Provide the (x, y) coordinate of the cell's center where the given text is located.  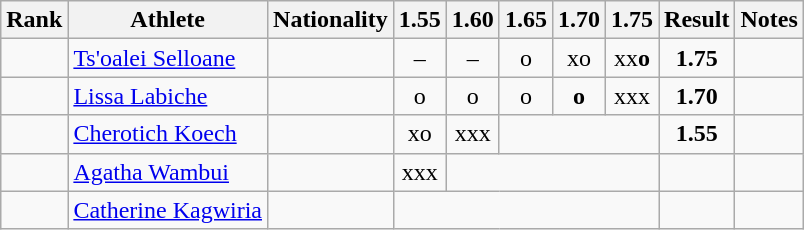
1.65 (526, 20)
Rank (34, 20)
Athlete (168, 20)
Agatha Wambui (168, 172)
Notes (769, 20)
Cherotich Koech (168, 134)
Catherine Kagwiria (168, 210)
Lissa Labiche (168, 96)
xxo (632, 58)
Result (697, 20)
1.60 (472, 20)
Nationality (331, 20)
Ts'oalei Selloane (168, 58)
